Capture the cell that displays the provided text and extract its (x, y) central coordinate. 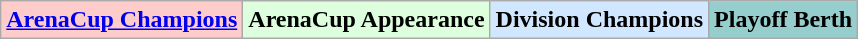
Division Champions (599, 20)
ArenaCup Champions (122, 20)
Playoff Berth (784, 20)
ArenaCup Appearance (366, 20)
